Scan for the cell matching the given text and deliver its [x, y] coordinate at center. 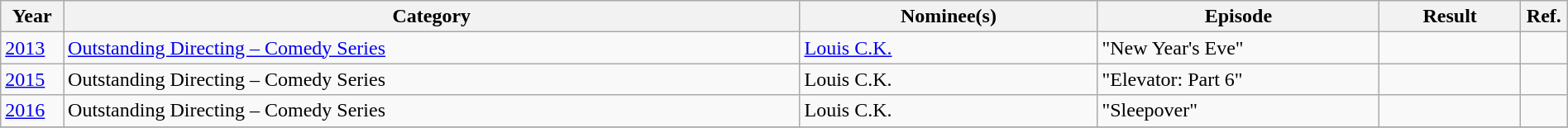
2016 [32, 111]
Ref. [1543, 17]
Nominee(s) [949, 17]
Episode [1239, 17]
"New Year's Eve" [1239, 48]
"Elevator: Part 6" [1239, 79]
Result [1450, 17]
Year [32, 17]
2015 [32, 79]
Category [432, 17]
"Sleepover" [1239, 111]
2013 [32, 48]
